Identify which cell holds the provided text, then report its [x, y] central coordinate. 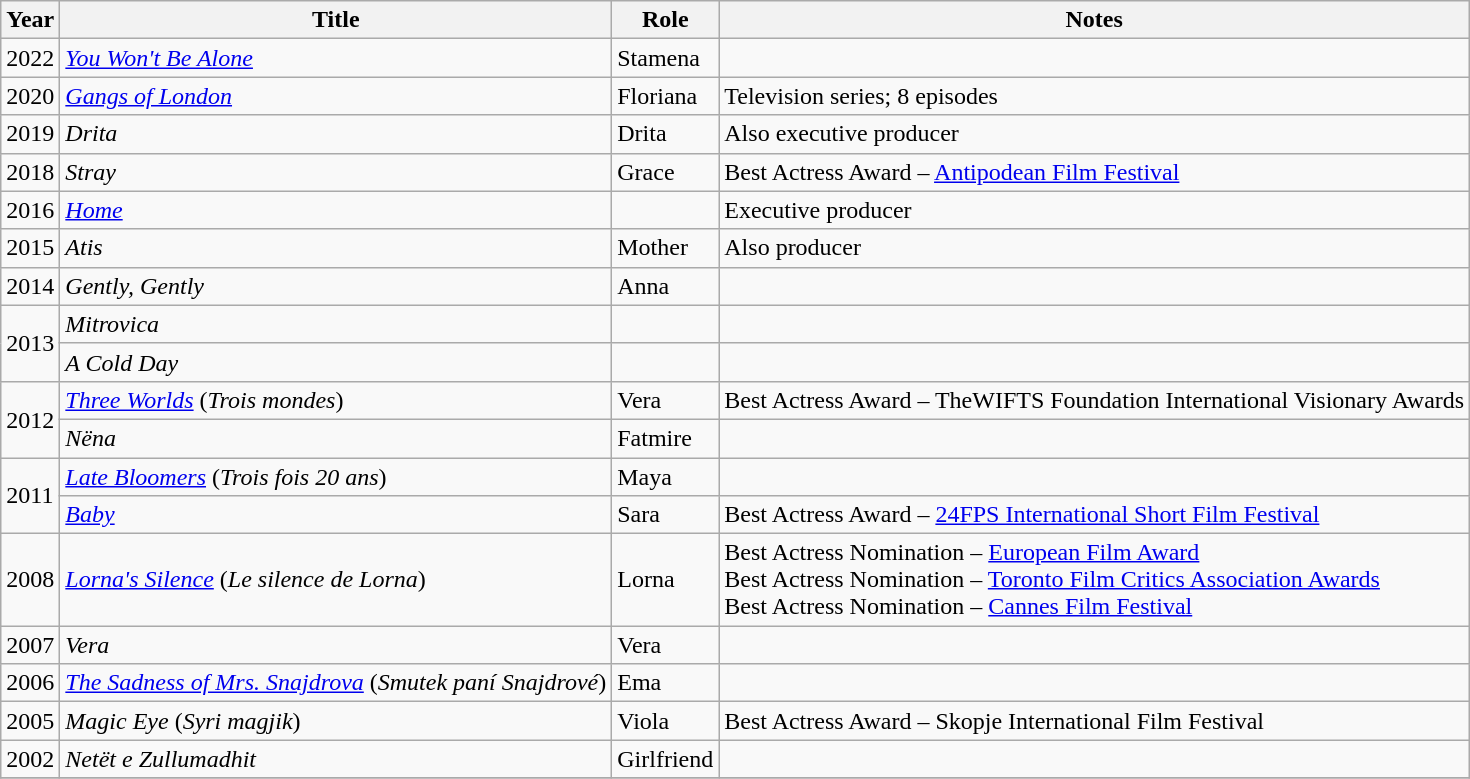
Gangs of London [336, 96]
2012 [30, 419]
Fatmire [666, 438]
Grace [666, 172]
Magic Eye (Syri magjik) [336, 721]
Notes [1094, 20]
2013 [30, 343]
Maya [666, 477]
Stamena [666, 58]
Year [30, 20]
2014 [30, 286]
Title [336, 20]
Television series; 8 episodes [1094, 96]
Role [666, 20]
Gently, Gently [336, 286]
2002 [30, 759]
Sara [666, 515]
The Sadness of Mrs. Snajdrova (Smutek paní Snajdrové) [336, 683]
Anna [666, 286]
Stray [336, 172]
2008 [30, 580]
Executive producer [1094, 210]
2018 [30, 172]
Baby [336, 515]
Best Actress Award – TheWIFTS Foundation International Visionary Awards [1094, 400]
Also executive producer [1094, 134]
Mitrovica [336, 324]
Late Bloomers (Trois fois 20 ans) [336, 477]
Girlfriend [666, 759]
Lorna's Silence (Le silence de Lorna) [336, 580]
Atis [336, 248]
Lorna [666, 580]
2006 [30, 683]
2007 [30, 645]
2019 [30, 134]
Mother [666, 248]
Also producer [1094, 248]
Best Actress Award – Skopje International Film Festival [1094, 721]
Ema [666, 683]
2020 [30, 96]
Viola [666, 721]
Netët e Zullumadhit [336, 759]
Best Actress Award – 24FPS International Short Film Festival [1094, 515]
Nëna [336, 438]
A Cold Day [336, 362]
Home [336, 210]
2016 [30, 210]
Three Worlds (Trois mondes) [336, 400]
Best Actress Award – Antipodean Film Festival [1094, 172]
2011 [30, 496]
2015 [30, 248]
2005 [30, 721]
Floriana [666, 96]
You Won't Be Alone [336, 58]
2022 [30, 58]
